For the text-containing cell, return its midpoint in (x, y) coordinate format. 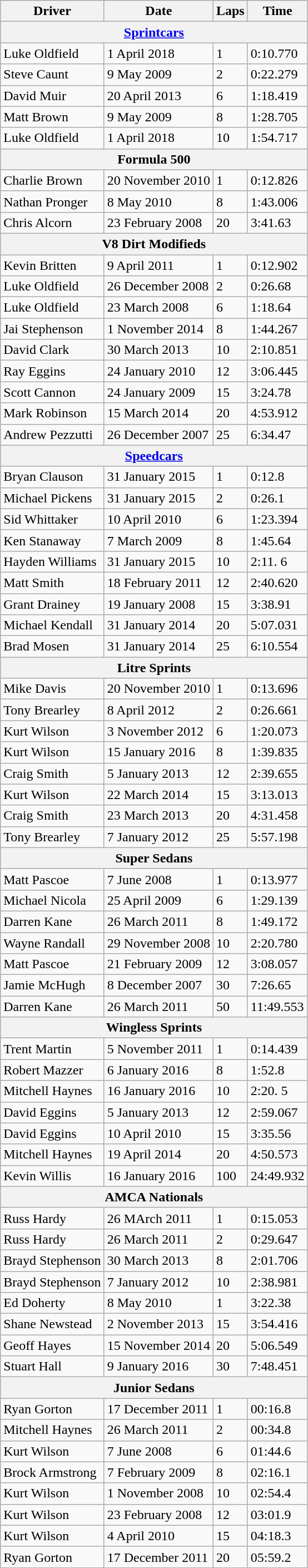
Speedcars (154, 456)
0:12.826 (277, 180)
3:41.63 (277, 223)
Mike Davis (52, 689)
AMCA Nationals (154, 1197)
24:49.932 (277, 1176)
26 MArch 2011 (158, 1218)
15 November 2014 (158, 1345)
0:12.902 (277, 265)
0:26.68 (277, 287)
Super Sedans (154, 858)
Jamie McHugh (52, 985)
2 November 2013 (158, 1324)
1:54.717 (277, 138)
29 November 2008 (158, 943)
7:48.451 (277, 1367)
Nathan Pronger (52, 201)
0:29.647 (277, 1239)
3:08.057 (277, 964)
0:14.439 (277, 1049)
7 March 2009 (158, 540)
2:10.851 (277, 350)
2:20. 5 (277, 1091)
0:13.696 (277, 689)
50 (230, 1007)
2:20.780 (277, 943)
8 December 2007 (158, 985)
Grant Drainey (52, 604)
0:15.053 (277, 1218)
1:29.139 (277, 900)
2:38.981 (277, 1281)
5 November 2011 (158, 1049)
18 February 2011 (158, 583)
3:38.91 (277, 604)
Jai Stephenson (52, 329)
15 March 2014 (158, 413)
21 February 2009 (158, 964)
7:26.65 (277, 985)
1:18.419 (277, 96)
Junior Sedans (154, 1388)
Mark Robinson (52, 413)
3:06.445 (277, 371)
Kevin Willis (52, 1176)
1:45.64 (277, 540)
6 January 2016 (158, 1070)
David Clark (52, 350)
Date (158, 11)
1 November 2008 (158, 1493)
1 November 2014 (158, 329)
Andrew Pezzutti (52, 435)
Robert Mazzer (52, 1070)
Formula 500 (154, 159)
05:59.2 (277, 1557)
2:39.655 (277, 773)
15 January 2016 (158, 752)
2:11. 6 (277, 561)
7 February 2009 (158, 1472)
22 March 2014 (158, 795)
1:39.835 (277, 752)
Wayne Randall (52, 943)
1:20.073 (277, 731)
04:18.3 (277, 1536)
3 November 2012 (158, 731)
0:26.661 (277, 710)
9 April 2011 (158, 265)
Trent Martin (52, 1049)
Michael Pickens (52, 498)
Ray Eggins (52, 371)
3:54.416 (277, 1324)
Time (277, 11)
Driver (52, 11)
4:31.458 (277, 816)
Sprintcars (154, 32)
2:01.706 (277, 1260)
Chris Alcorn (52, 223)
Wingless Sprints (154, 1028)
26 December 2007 (158, 435)
Matt Smith (52, 583)
David Muir (52, 96)
Litre Sprints (154, 668)
23 March 2013 (158, 816)
1:23.394 (277, 519)
Michael Nicola (52, 900)
02:16.1 (277, 1472)
1:18.64 (277, 308)
Ken Stanaway (52, 540)
23 March 2008 (158, 308)
6:34.47 (277, 435)
Hayden Williams (52, 561)
Matt Brown (52, 117)
20 April 2013 (158, 96)
9 January 2016 (158, 1367)
2:59.067 (277, 1112)
Kevin Britten (52, 265)
6:10.554 (277, 647)
3:13.013 (277, 795)
Bryan Clauson (52, 477)
5:57.198 (277, 837)
26 December 2008 (158, 287)
1:43.006 (277, 201)
0:22.279 (277, 75)
8 April 2012 (158, 710)
0:12.8 (277, 477)
3:24.78 (277, 392)
Steve Caunt (52, 75)
1:49.172 (277, 921)
Geoff Hayes (52, 1345)
3:35.56 (277, 1133)
1:44.267 (277, 329)
4 April 2010 (158, 1536)
00:16.8 (277, 1409)
5:06.549 (277, 1345)
11:49.553 (277, 1007)
Sid Whittaker (52, 519)
0:10.770 (277, 53)
2:40.620 (277, 583)
V8 Dirt Modifieds (154, 244)
01:44.6 (277, 1451)
24 January 2010 (158, 371)
100 (230, 1176)
0:26.1 (277, 498)
Brad Mosen (52, 647)
25 April 2009 (158, 900)
4:50.573 (277, 1155)
Brock Armstrong (52, 1472)
1:28.705 (277, 117)
Michael Kendall (52, 625)
02:54.4 (277, 1493)
24 January 2009 (158, 392)
19 January 2008 (158, 604)
3:22.38 (277, 1303)
Scott Cannon (52, 392)
Ed Doherty (52, 1303)
03:01.9 (277, 1515)
5:07.031 (277, 625)
Laps (230, 11)
00:34.8 (277, 1430)
Charlie Brown (52, 180)
Shane Newstead (52, 1324)
4:53.912 (277, 413)
19 April 2014 (158, 1155)
0:13.977 (277, 879)
Stuart Hall (52, 1367)
1:52.8 (277, 1070)
